Output the (X, Y) coordinate of the center of the cell containing the given text.  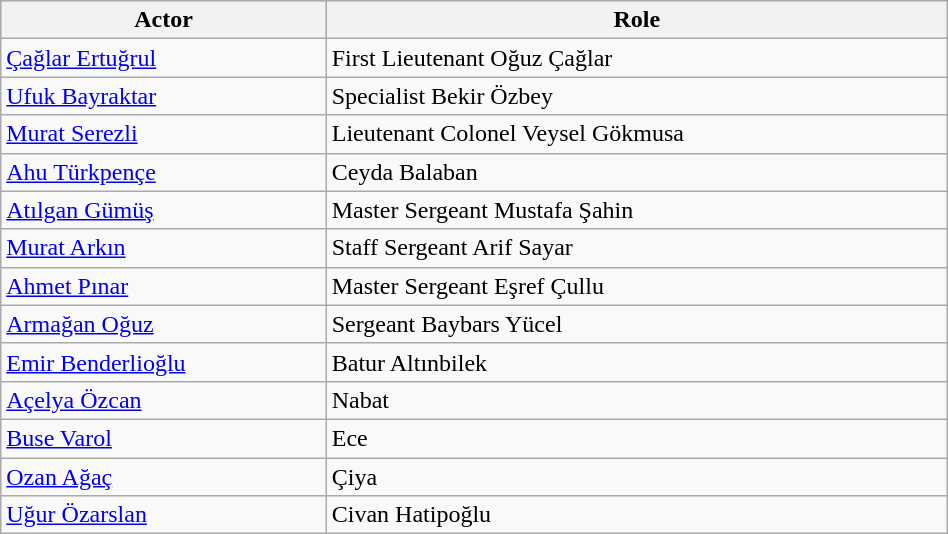
Armağan Oğuz (164, 324)
Sergeant Baybars Yücel (636, 324)
Nabat (636, 400)
Actor (164, 20)
Specialist Bekir Özbey (636, 96)
Lieutenant Colonel Veysel Gökmusa (636, 134)
Ece (636, 438)
Ahmet Pınar (164, 286)
Emir Benderlioğlu (164, 362)
Master Sergeant Mustafa Şahin (636, 210)
Role (636, 20)
Atılgan Gümüş (164, 210)
Civan Hatipoğlu (636, 515)
Murat Serezli (164, 134)
Ufuk Bayraktar (164, 96)
Buse Varol (164, 438)
Çağlar Ertuğrul (164, 58)
Batur Altınbilek (636, 362)
Ahu Türkpençe (164, 172)
First Lieutenant Oğuz Çağlar (636, 58)
Çiya (636, 477)
Murat Arkın (164, 248)
Uğur Özarslan (164, 515)
Ozan Ağaç (164, 477)
Master Sergeant Eşref Çullu (636, 286)
Staff Sergeant Arif Sayar (636, 248)
Ceyda Balaban (636, 172)
Açelya Özcan (164, 400)
